Determine the (x, y) coordinate at the center of the cell enclosing the given text.  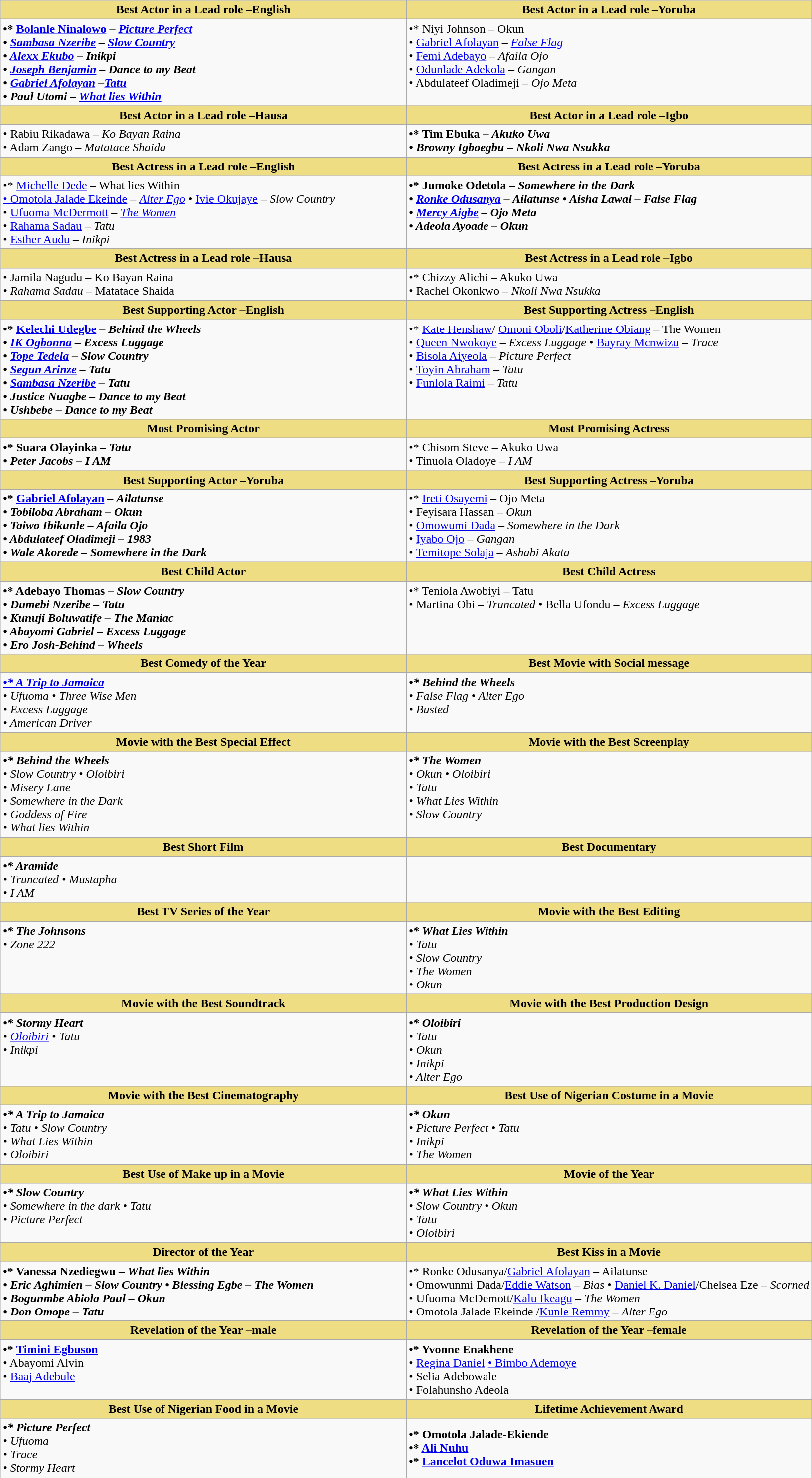
Best Comedy of the Year (203, 663)
Movie with the Best Production Design (609, 1003)
Movie with the Best Cinematography (203, 1095)
Movie with the Best Soundtrack (203, 1003)
Best Actress in a Lead role –Igbo (609, 258)
•* A Trip to Jamaica• Tatu • Slow Country• What Lies Within• Oloibiri (203, 1135)
Best Actress in a Lead role –Yoruba (609, 166)
•* Teniola Awobiyi – Tatu• Martina Obi – Truncated • Bella Ufondu – Excess Luggage (609, 618)
Best Supporting Actor –English (203, 310)
Best Movie with Social message (609, 663)
•* Timini Egbuson• Abayomi Alvin• Baaj Adebule (203, 1370)
•* What Lies Within• Slow Country • Okun• Tatu• Oloibiri (609, 1213)
Movie with the Best Screenplay (609, 742)
Best Use of Nigerian Food in a Movie (203, 1409)
•* Adebayo Thomas – Slow Country• Dumebi Nzeribe – Tatu• Kunuji Boluwatife – The Maniac• Abayomi Gabriel – Excess Luggage• Ero Josh-Behind – Wheels (203, 618)
• Jamila Nagudu – Ko Bayan Raina• Rahama Sadau – Matatace Shaida (203, 284)
•* Ireti Osayemi – Ojo Meta• Feyisara Hassan – Okun• Omowumi Dada – Somewhere in the Dark• Iyabo Ojo – Gangan• Temitope Solaja – Ashabi Akata (609, 526)
Best Documentary (609, 847)
Best Use of Make up in a Movie (203, 1174)
Lifetime Achievement Award (609, 1409)
Director of the Year (203, 1252)
Best Supporting Actress –Yoruba (609, 480)
•* Vanessa Nzediegwu – What lies Within• Eric Aghimien – Slow Country • Blessing Egbe – The Women• Bogunmbe Abiola Paul – Okun• Don Omope – Tatu (203, 1291)
Best Actor in a Lead role –English (203, 10)
•* Behind the Wheels• Slow Country • Oloibiri• Misery Lane• Somewhere in the Dark• Goddess of Fire• What lies Within (203, 795)
•* Behind the Wheels• False Flag • Alter Ego• Busted (609, 703)
Best Child Actress (609, 572)
•* What Lies Within• Tatu• Slow Country• The Women• Okun (609, 958)
•* Tim Ebuka – Akuko Uwa• Browny Igboegbu – Nkoli Nwa Nsukka (609, 141)
Best Supporting Actor –Yoruba (203, 480)
•* Omotola Jalade-Ekiende •* Ali Nuhu •* Lancelot Oduwa Imasuen (609, 1448)
Most Promising Actress (609, 428)
Most Promising Actor (203, 428)
Best Kiss in a Movie (609, 1252)
•* Slow Country• Somewhere in the dark • Tatu• Picture Perfect (203, 1213)
•* Jumoke Odetola – Somewhere in the Dark• Ronke Odusanya – Ailatunse • Aisha Lawal – False Flag• Mercy Aigbe – Ojo Meta• Adeola Ayoade – Okun (609, 212)
Revelation of the Year –female (609, 1330)
•* Suara Olayinka – Tatu• Peter Jacobs – I AM (203, 454)
Movie with the Best Special Effect (203, 742)
•* Chisom Steve – Akuko Uwa• Tinuola Oladoye – I AM (609, 454)
•* The Johnsons• Zone 222 (203, 958)
Best Actor in a Lead role –Igbo (609, 115)
•* Niyi Johnson – Okun• Gabriel Afolayan – False Flag• Femi Adebayo – Afaila Ojo• Odunlade Adekola – Gangan• Abdulateef Oladimeji – Ojo Meta (609, 63)
Best Actress in a Lead role –English (203, 166)
Revelation of the Year –male (203, 1330)
Best Short Film (203, 847)
• Rabiu Rikadawa – Ko Bayan Raina• Adam Zango – Matatace Shaida (203, 141)
•* Picture Perfect• Ufuoma• Trace• Stormy Heart (203, 1448)
Movie with the Best Editing (609, 912)
•* A Trip to Jamaica• Ufuoma • Three Wise Men• Excess Luggage• American Driver (203, 703)
•* The Women• Okun • Oloibiri• Tatu• What Lies Within• Slow Country (609, 795)
•* Aramide• Truncated • Mustapha• I AM (203, 879)
•* Chizzy Alichi – Akuko Uwa• Rachel Okonkwo – Nkoli Nwa Nsukka (609, 284)
•* Stormy Heart• Oloibiri • Tatu• Inikpi (203, 1049)
Best Actor in a Lead role –Yoruba (609, 10)
Best Supporting Actress –English (609, 310)
•* Oloibiri• Tatu• Okun• Inikpi• Alter Ego (609, 1049)
Best Use of Nigerian Costume in a Movie (609, 1095)
Best Actress in a Lead role –Hausa (203, 258)
•* Yvonne Enakhene• Regina Daniel • Bimbo Ademoye• Selia Adebowale• Folahunsho Adeola (609, 1370)
Best Actor in a Lead role –Hausa (203, 115)
Movie of the Year (609, 1174)
•* Okun• Picture Perfect • Tatu• Inikpi• The Women (609, 1135)
Best Child Actor (203, 572)
Best TV Series of the Year (203, 912)
